Identify which cell holds the provided text, then report its [x, y] central coordinate. 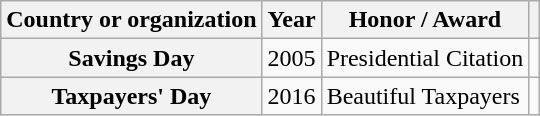
Savings Day [132, 58]
2016 [292, 96]
Country or organization [132, 20]
Taxpayers' Day [132, 96]
Year [292, 20]
Beautiful Taxpayers [425, 96]
2005 [292, 58]
Honor / Award [425, 20]
Presidential Citation [425, 58]
